From the cell containing the given text, extract its center point as (x, y) coordinate. 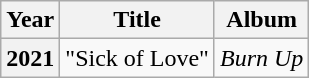
"Sick of Love" (138, 58)
2021 (30, 58)
Title (138, 20)
Album (261, 20)
Year (30, 20)
Burn Up (261, 58)
